Determine the (X, Y) coordinate at the center of the cell enclosing the given text.  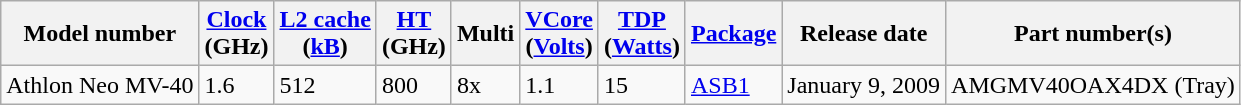
L2 cache(kB) (325, 34)
HT(GHz) (414, 34)
Release date (864, 34)
512 (325, 85)
AMGMV40OAX4DX (Tray) (1094, 85)
Athlon Neo MV-40 (100, 85)
Clock(GHz) (236, 34)
Part number(s) (1094, 34)
Multi (485, 34)
800 (414, 85)
TDP(Watts) (642, 34)
1.6 (236, 85)
8x (485, 85)
1.1 (560, 85)
15 (642, 85)
January 9, 2009 (864, 85)
Package (733, 34)
ASB1 (733, 85)
Model number (100, 34)
VCore(Volts) (560, 34)
